Capture the cell that displays the provided text and extract its [x, y] central coordinate. 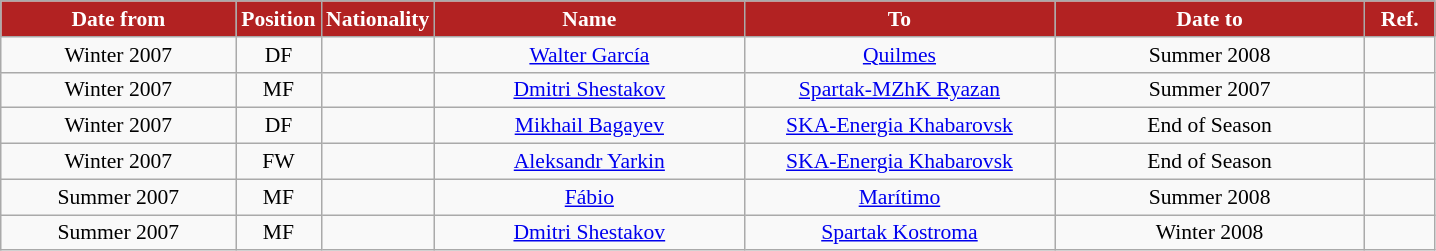
Nationality [378, 19]
To [899, 19]
Spartak Kostroma [899, 233]
Date to [1210, 19]
Aleksandr Yarkin [589, 162]
Date from [118, 19]
Marítimo [899, 197]
Ref. [1400, 19]
Spartak-MZhK Ryazan [899, 90]
FW [278, 162]
Quilmes [899, 55]
Mikhail Bagayev [589, 126]
Fábio [589, 197]
Winter 2008 [1210, 233]
Walter García [589, 55]
Position [278, 19]
Name [589, 19]
